Determine the (X, Y) coordinate at the center of the cell enclosing the given text.  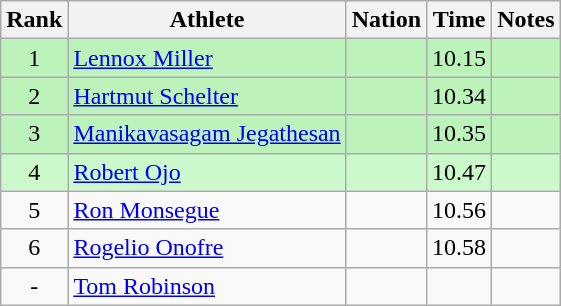
10.47 (460, 172)
10.15 (460, 58)
Lennox Miller (207, 58)
Robert Ojo (207, 172)
3 (34, 134)
1 (34, 58)
Rogelio Onofre (207, 248)
Tom Robinson (207, 286)
Nation (386, 20)
10.35 (460, 134)
- (34, 286)
5 (34, 210)
10.58 (460, 248)
Time (460, 20)
10.56 (460, 210)
Hartmut Schelter (207, 96)
6 (34, 248)
Manikavasagam Jegathesan (207, 134)
4 (34, 172)
Notes (526, 20)
Rank (34, 20)
10.34 (460, 96)
Ron Monsegue (207, 210)
Athlete (207, 20)
2 (34, 96)
